Output the [X, Y] coordinate of the center of the cell containing the given text.  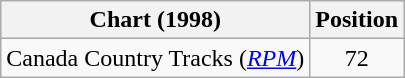
Chart (1998) [156, 20]
Canada Country Tracks (RPM) [156, 58]
72 [357, 58]
Position [357, 20]
